Capture the cell that displays the provided text and extract its (X, Y) central coordinate. 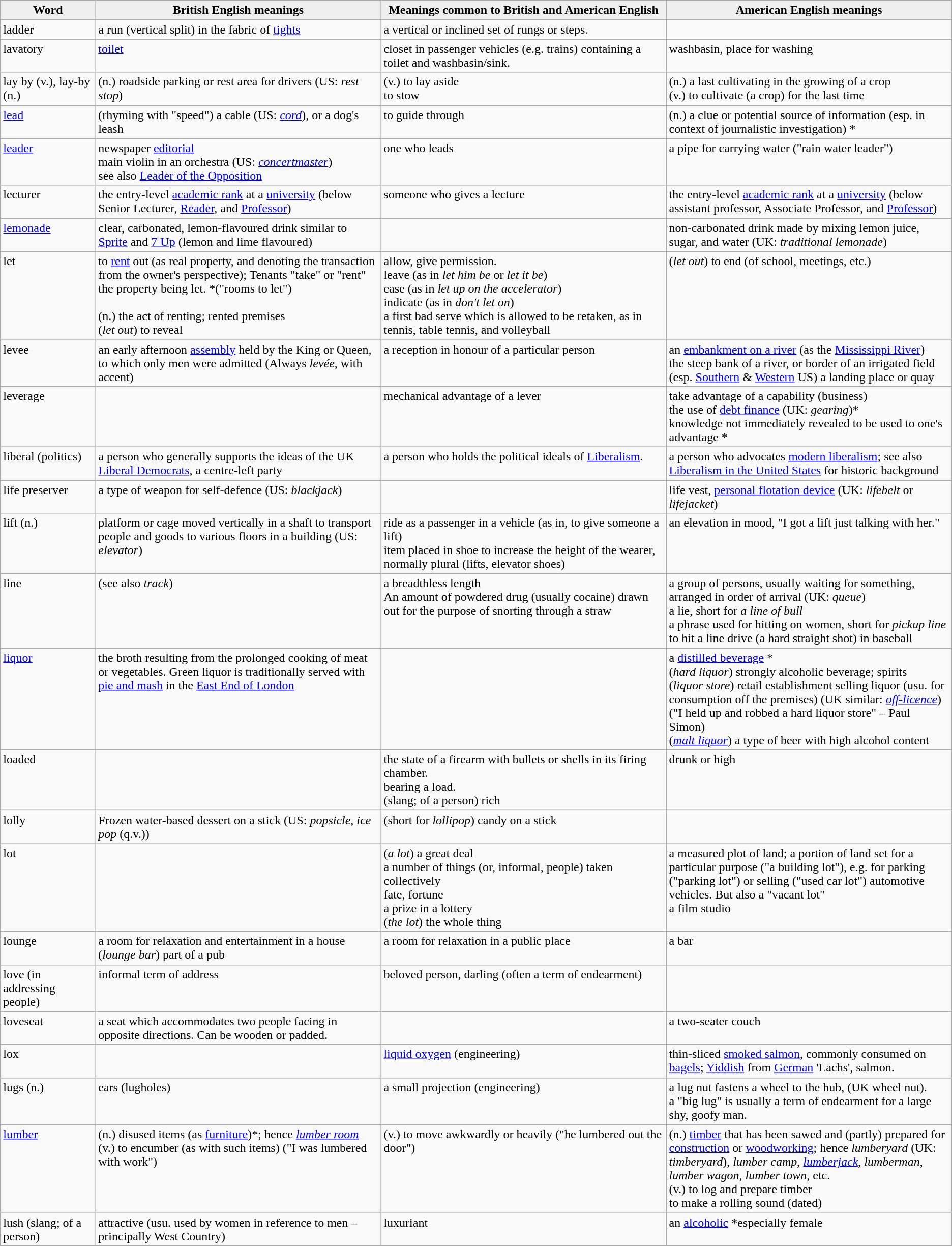
let (48, 295)
lavatory (48, 56)
(n.) disused items (as furniture)*; hence lumber room(v.) to encumber (as with such items) ("I was lumbered with work") (238, 1168)
beloved person, darling (often a term of endearment) (524, 988)
lox (48, 1061)
loveseat (48, 1028)
closet in passenger vehicles (e.g. trains) containing a toilet and washbasin/sink. (524, 56)
(short for lollipop) candy on a stick (524, 827)
one who leads (524, 162)
(let out) to end (of school, meetings, etc.) (809, 295)
the entry-level academic rank at a university (below assistant professor, Associate Professor, and Professor) (809, 201)
a small projection (engineering) (524, 1101)
leverage (48, 416)
toilet (238, 56)
a bar (809, 948)
a person who advocates modern liberalism; see also Liberalism in the United States for historic background (809, 463)
drunk or high (809, 780)
lolly (48, 827)
to guide through (524, 122)
the entry-level academic rank at a university (below Senior Lecturer, Reader, and Professor) (238, 201)
(a lot) a great deala number of things (or, informal, people) taken collectivelyfate, fortunea prize in a lottery(the lot) the whole thing (524, 887)
liquid oxygen (engineering) (524, 1061)
an early afternoon assembly held by the King or Queen, to which only men were admitted (Always levée, with accent) (238, 363)
life preserver (48, 497)
informal term of address (238, 988)
the state of a firearm with bullets or shells in its firing chamber.bearing a load. (slang; of a person) rich (524, 780)
(v.) to lay asideto stow (524, 89)
(n.) a clue or potential source of information (esp. in context of journalistic investigation) * (809, 122)
ears (lugholes) (238, 1101)
ladder (48, 30)
leader (48, 162)
a person who holds the political ideals of Liberalism. (524, 463)
a breadthless lengthAn amount of powdered drug (usually cocaine) drawn out for the purpose of snorting through a straw (524, 611)
an alcoholic *especially female (809, 1229)
lead (48, 122)
platform or cage moved vertically in a shaft to transport people and goods to various floors in a building (US: elevator) (238, 543)
a type of weapon for self-defence (US: blackjack) (238, 497)
(v.) to move awkwardly or heavily ("he lumbered out the door") (524, 1168)
(n.) a last cultivating in the growing of a crop(v.) to cultivate (a crop) for the last time (809, 89)
mechanical advantage of a lever (524, 416)
Word (48, 10)
lounge (48, 948)
levee (48, 363)
clear, carbonated, lemon-flavoured drink similar to Sprite and 7 Up (lemon and lime flavoured) (238, 235)
a pipe for carrying water ("rain water leader") (809, 162)
liberal (politics) (48, 463)
British English meanings (238, 10)
lugs (n.) (48, 1101)
luxuriant (524, 1229)
(n.) roadside parking or rest area for drivers (US: rest stop) (238, 89)
a room for relaxation and entertainment in a house(lounge bar) part of a pub (238, 948)
(rhyming with "speed") a cable (US: cord), or a dog's leash (238, 122)
non-carbonated drink made by mixing lemon juice, sugar, and water (UK: traditional lemonade) (809, 235)
a seat which accommodates two people facing in opposite directions. Can be wooden or padded. (238, 1028)
a two-seater couch (809, 1028)
a reception in honour of a particular person (524, 363)
a person who generally supports the ideas of the UK Liberal Democrats, a centre-left party (238, 463)
love (in addressing people) (48, 988)
lift (n.) (48, 543)
an elevation in mood, "I got a lift just talking with her." (809, 543)
loaded (48, 780)
thin-sliced smoked salmon, commonly consumed on bagels; Yiddish from German 'Lachs', salmon. (809, 1061)
lay by (v.), lay-by (n.) (48, 89)
lemonade (48, 235)
life vest, personal flotation device (UK: lifebelt or lifejacket) (809, 497)
a lug nut fastens a wheel to the hub, (UK wheel nut). a "big lug" is usually a term of endearment for a large shy, goofy man. (809, 1101)
liquor (48, 699)
lot (48, 887)
someone who gives a lecture (524, 201)
a room for relaxation in a public place (524, 948)
attractive (usu. used by women in reference to men – principally West Country) (238, 1229)
Frozen water-based dessert on a stick (US: popsicle, ice pop (q.v.)) (238, 827)
lecturer (48, 201)
lumber (48, 1168)
washbasin, place for washing (809, 56)
take advantage of a capability (business) the use of debt finance (UK: gearing)*knowledge not immediately revealed to be used to one's advantage * (809, 416)
(see also track) (238, 611)
Meanings common to British and American English (524, 10)
lush (slang; of a person) (48, 1229)
line (48, 611)
newspaper editorialmain violin in an orchestra (US: concertmaster)see also Leader of the Opposition (238, 162)
a vertical or inclined set of rungs or steps. (524, 30)
a run (vertical split) in the fabric of tights (238, 30)
American English meanings (809, 10)
